Return [x, y] of the center of cell containing provided text 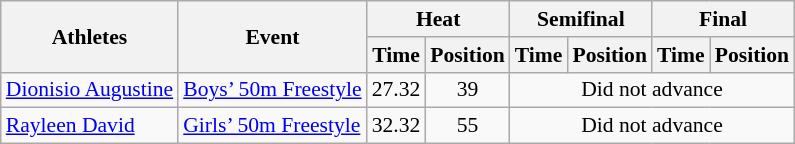
55 [467, 126]
Girls’ 50m Freestyle [272, 126]
Semifinal [581, 19]
32.32 [396, 126]
Heat [438, 19]
Dionisio Augustine [90, 90]
27.32 [396, 90]
Final [723, 19]
39 [467, 90]
Boys’ 50m Freestyle [272, 90]
Athletes [90, 36]
Rayleen David [90, 126]
Event [272, 36]
